For the text-containing cell, return its midpoint in (X, Y) coordinate format. 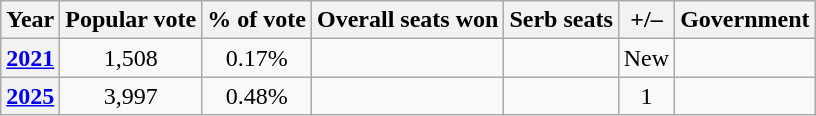
2021 (30, 58)
Year (30, 20)
Popular vote (131, 20)
Overall seats won (407, 20)
2025 (30, 96)
0.17% (257, 58)
Serb seats (561, 20)
Government (745, 20)
0.48% (257, 96)
3,997 (131, 96)
1 (646, 96)
New (646, 58)
+/– (646, 20)
1,508 (131, 58)
% of vote (257, 20)
